Return the (x, y) coordinate for the center point of the cell that contains the specified text.  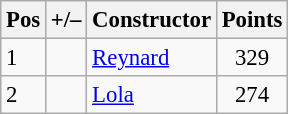
Pos (24, 20)
Points (252, 20)
Constructor (152, 20)
1 (24, 58)
329 (252, 58)
Lola (152, 95)
Reynard (152, 58)
2 (24, 95)
274 (252, 95)
+/– (66, 20)
